Find where the given text appears and provide that cell's center as (x, y) coordinate. 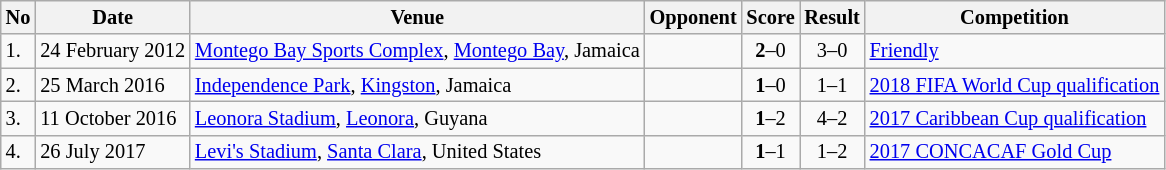
Friendly (1015, 51)
3. (18, 118)
Venue (418, 17)
Montego Bay Sports Complex, Montego Bay, Jamaica (418, 51)
2018 FIFA World Cup qualification (1015, 85)
2. (18, 85)
3–0 (832, 51)
26 July 2017 (112, 152)
4–2 (832, 118)
11 October 2016 (112, 118)
Levi's Stadium, Santa Clara, United States (418, 152)
2017 Caribbean Cup qualification (1015, 118)
2–0 (771, 51)
24 February 2012 (112, 51)
Leonora Stadium, Leonora, Guyana (418, 118)
1. (18, 51)
Result (832, 17)
No (18, 17)
Date (112, 17)
1–0 (771, 85)
Competition (1015, 17)
Opponent (694, 17)
25 March 2016 (112, 85)
4. (18, 152)
2017 CONCACAF Gold Cup (1015, 152)
Independence Park, Kingston, Jamaica (418, 85)
Score (771, 17)
